Extract the (x, y) coordinate from the center of the cell holding the provided text.  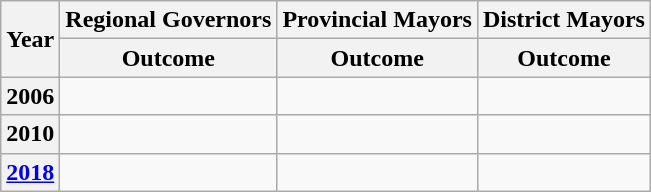
2006 (30, 96)
District Mayors (564, 20)
Year (30, 39)
2010 (30, 134)
Provincial Mayors (378, 20)
Regional Governors (168, 20)
2018 (30, 172)
